Capture the cell that displays the provided text and extract its (X, Y) central coordinate. 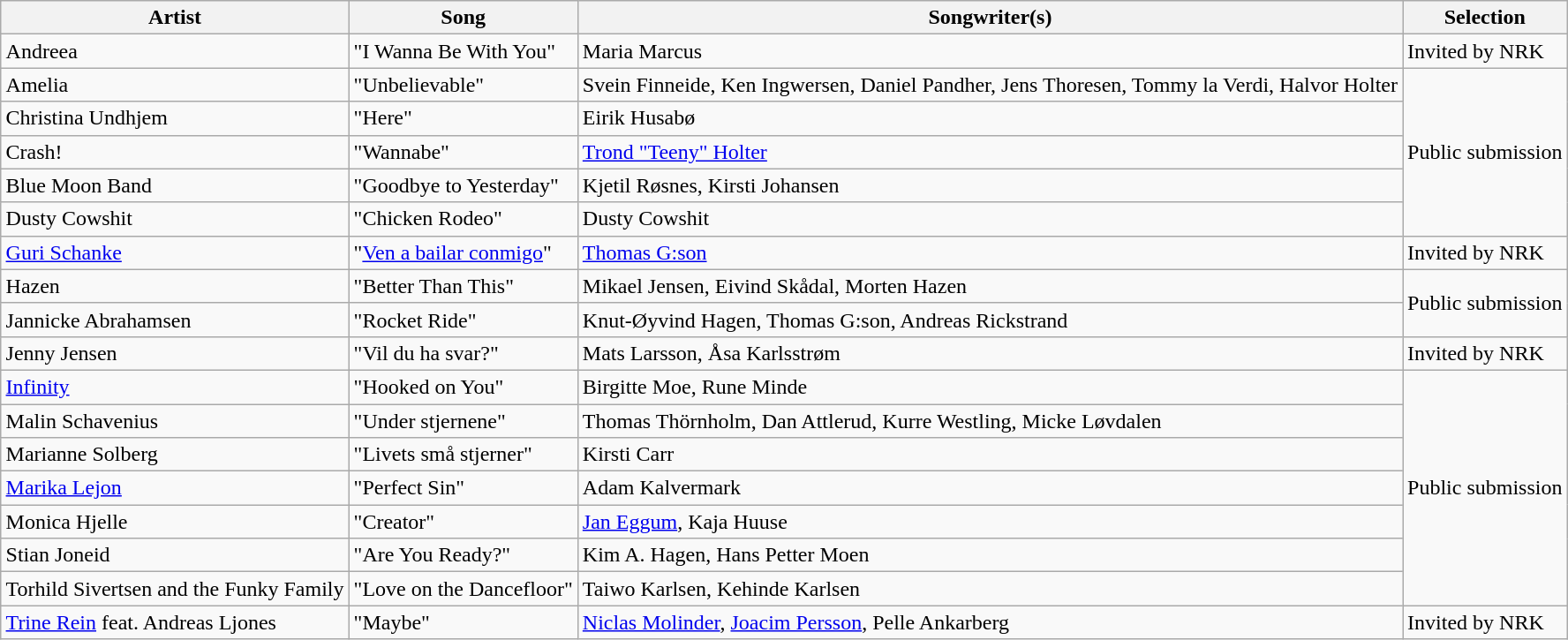
Andreea (175, 51)
"Better Than This" (463, 286)
Monica Hjelle (175, 522)
Thomas Thörnholm, Dan Attlerud, Kurre Westling, Micke Løvdalen (990, 421)
Maria Marcus (990, 51)
Kjetil Røsnes, Kirsti Johansen (990, 185)
"Wannabe" (463, 152)
Christina Undhjem (175, 118)
Kim A. Hagen, Hans Petter Moen (990, 555)
Trond "Teeny" Holter (990, 152)
Knut-Øyvind Hagen, Thomas G:son, Andreas Rickstrand (990, 320)
Blue Moon Band (175, 185)
Song (463, 18)
Svein Finneide, Ken Ingwersen, Daniel Pandher, Jens Thoresen, Tommy la Verdi, Halvor Holter (990, 85)
"Perfect Sin" (463, 488)
"Rocket Ride" (463, 320)
Hazen (175, 286)
Niclas Molinder, Joacim Persson, Pelle Ankarberg (990, 622)
Jan Eggum, Kaja Huuse (990, 522)
"Here" (463, 118)
Trine Rein feat. Andreas Ljones (175, 622)
Crash! (175, 152)
Amelia (175, 85)
Marika Lejon (175, 488)
"Hooked on You" (463, 387)
Jannicke Abrahamsen (175, 320)
"Love on the Dancefloor" (463, 589)
Kirsti Carr (990, 455)
Guri Schanke (175, 252)
"Livets små stjerner" (463, 455)
Marianne Solberg (175, 455)
Taiwo Karlsen, Kehinde Karlsen (990, 589)
Infinity (175, 387)
"Vil du ha svar?" (463, 353)
Eirik Husabø (990, 118)
Thomas G:son (990, 252)
Malin Schavenius (175, 421)
Stian Joneid (175, 555)
"Creator" (463, 522)
Jenny Jensen (175, 353)
"Maybe" (463, 622)
"Are You Ready?" (463, 555)
Mats Larsson, Åsa Karlsstrøm (990, 353)
"Chicken Rodeo" (463, 219)
Birgitte Moe, Rune Minde (990, 387)
Selection (1485, 18)
"Goodbye to Yesterday" (463, 185)
Artist (175, 18)
Torhild Sivertsen and the Funky Family (175, 589)
"Ven a bailar conmigo" (463, 252)
"Under stjernene" (463, 421)
Adam Kalvermark (990, 488)
Mikael Jensen, Eivind Skådal, Morten Hazen (990, 286)
"Unbelievable" (463, 85)
"I Wanna Be With You" (463, 51)
Songwriter(s) (990, 18)
